For the text-containing cell, return its midpoint in [X, Y] coordinate format. 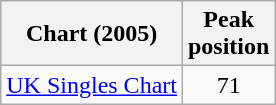
UK Singles Chart [92, 85]
Peakposition [228, 34]
71 [228, 85]
Chart (2005) [92, 34]
